Scan for the cell matching the given text and deliver its [x, y] coordinate at center. 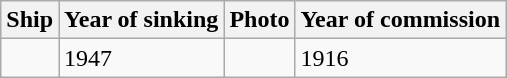
1916 [400, 58]
Year of sinking [142, 20]
1947 [142, 58]
Ship [30, 20]
Photo [260, 20]
Year of commission [400, 20]
